Locate the cell with the specified text and output its [x, y] center coordinate. 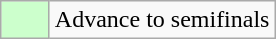
Advance to semifinals [162, 20]
